Find where the given text appears and provide that cell's center as (X, Y) coordinate. 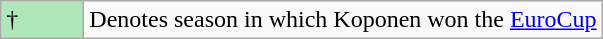
† (42, 20)
Denotes season in which Koponen won the EuroCup (343, 20)
